Scan for the cell matching the given text and deliver its (X, Y) coordinate at center. 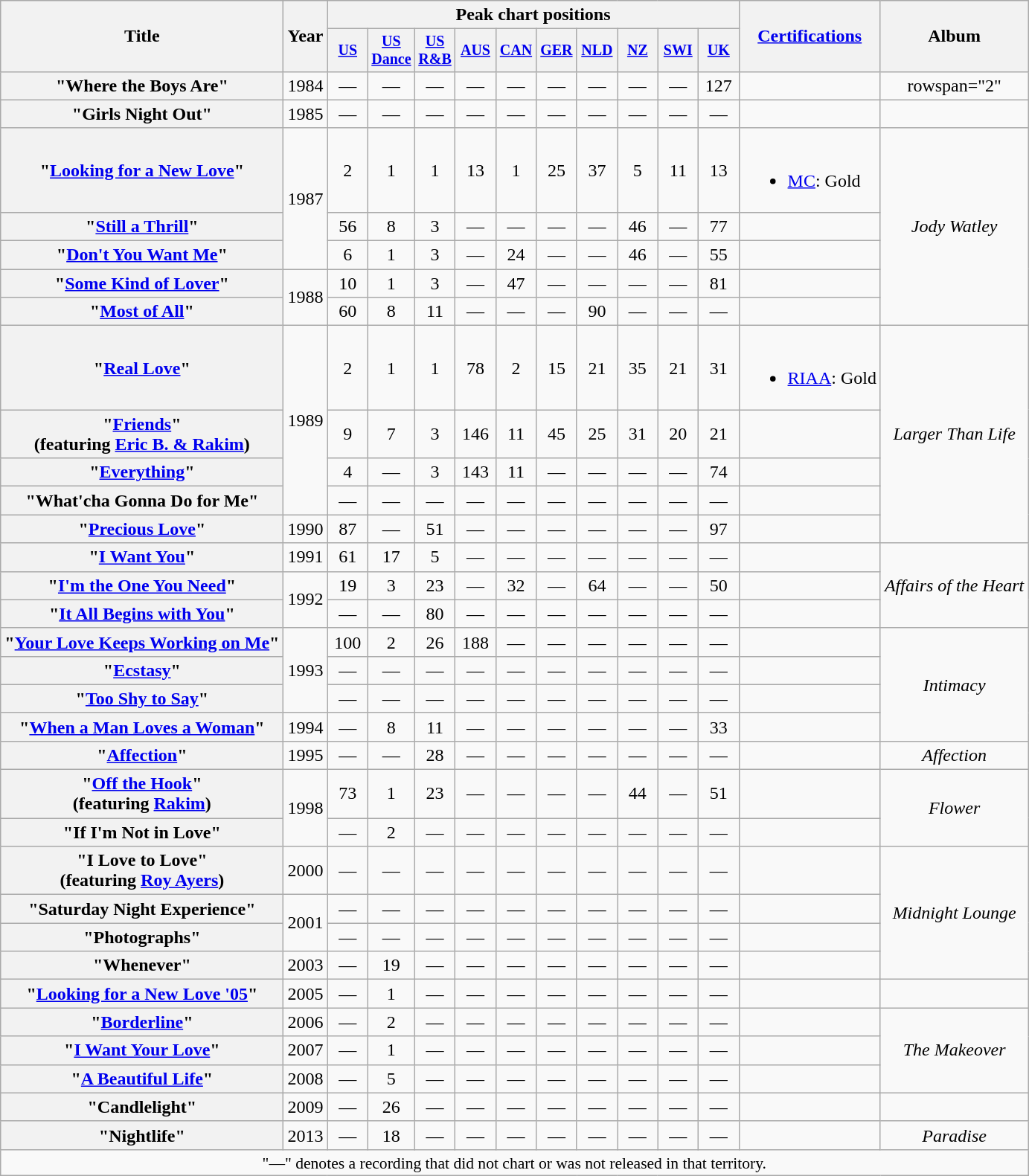
32 (516, 585)
"Ecstasy" (142, 670)
"If I'm Not in Love" (142, 832)
UK (719, 51)
2008 (305, 1079)
9 (347, 434)
7 (391, 434)
"Off the Hook"(featuring Rakim) (142, 794)
2009 (305, 1107)
Larger Than Life (954, 434)
1998 (305, 808)
Title (142, 36)
90 (597, 312)
73 (347, 794)
"Nightlife" (142, 1135)
CAN (516, 51)
1987 (305, 198)
37 (597, 170)
1984 (305, 86)
"Most of All" (142, 312)
28 (435, 755)
4 (347, 472)
56 (347, 226)
AUS (475, 51)
10 (347, 283)
MC: Gold (810, 170)
18 (391, 1135)
Peak chart positions (533, 15)
24 (516, 255)
2006 (305, 1022)
97 (719, 529)
2005 (305, 994)
NLD (597, 51)
2007 (305, 1050)
"Friends"(featuring Eric B. & Rakim) (142, 434)
55 (719, 255)
US (347, 51)
"I'm the One You Need" (142, 585)
"I Love to Love"(featuring Roy Ayers) (142, 870)
"I Want Your Love" (142, 1050)
1985 (305, 114)
SWI (678, 51)
US Dance (391, 51)
Jody Watley (954, 226)
NZ (638, 51)
74 (719, 472)
60 (347, 312)
rowspan="2" (954, 86)
64 (597, 585)
"Where the Boys Are" (142, 86)
15 (557, 367)
1994 (305, 727)
Intimacy (954, 684)
"Real Love" (142, 367)
17 (391, 557)
"A Beautiful Life" (142, 1079)
"Still a Thrill" (142, 226)
81 (719, 283)
"Saturday Night Experience" (142, 909)
Affection (954, 755)
87 (347, 529)
"Candlelight" (142, 1107)
Midnight Lounge (954, 913)
"Too Shy to Say" (142, 698)
"It All Begins with You" (142, 614)
1995 (305, 755)
188 (475, 642)
"Some Kind of Lover" (142, 283)
47 (516, 283)
1989 (305, 420)
6 (347, 255)
50 (719, 585)
"What'cha Gonna Do for Me" (142, 501)
Flower (954, 808)
127 (719, 86)
1992 (305, 600)
77 (719, 226)
"Everything" (142, 472)
"Precious Love" (142, 529)
"Girls Night Out" (142, 114)
"Looking for a New Love" (142, 170)
1988 (305, 298)
1991 (305, 557)
GER (557, 51)
Affairs of the Heart (954, 585)
44 (638, 794)
80 (435, 614)
1993 (305, 670)
35 (638, 367)
45 (557, 434)
61 (347, 557)
20 (678, 434)
143 (475, 472)
"I Want You" (142, 557)
"Whenever" (142, 965)
2000 (305, 870)
RIAA: Gold (810, 367)
2013 (305, 1135)
Certifications (810, 36)
"Your Love Keeps Working on Me" (142, 642)
"Borderline" (142, 1022)
2003 (305, 965)
"Don't You Want Me" (142, 255)
2001 (305, 923)
The Makeover (954, 1050)
"Affection" (142, 755)
33 (719, 727)
"—" denotes a recording that did not chart or was not released in that territory. (515, 1163)
Album (954, 36)
"Photographs" (142, 937)
"Looking for a New Love '05" (142, 994)
78 (475, 367)
Year (305, 36)
Paradise (954, 1135)
146 (475, 434)
100 (347, 642)
1990 (305, 529)
"When a Man Loves a Woman" (142, 727)
US R&B (435, 51)
